Output the [X, Y] coordinate of the center of the cell containing the given text.  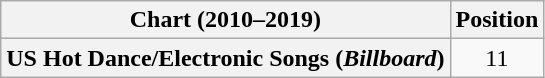
US Hot Dance/Electronic Songs (Billboard) [226, 58]
11 [497, 58]
Position [497, 20]
Chart (2010–2019) [226, 20]
